Return [X, Y] of the center of cell containing provided text 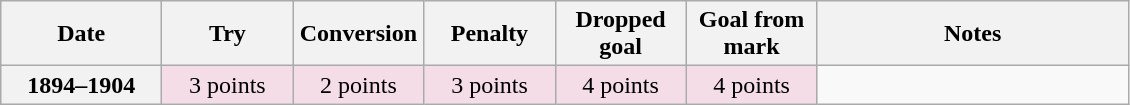
1894–1904 [82, 85]
Try [228, 34]
Goal from mark [752, 34]
Notes [972, 34]
Dropped goal [620, 34]
Date [82, 34]
Conversion [358, 34]
Penalty [490, 34]
2 points [358, 85]
